Capture the cell that displays the provided text and extract its [X, Y] central coordinate. 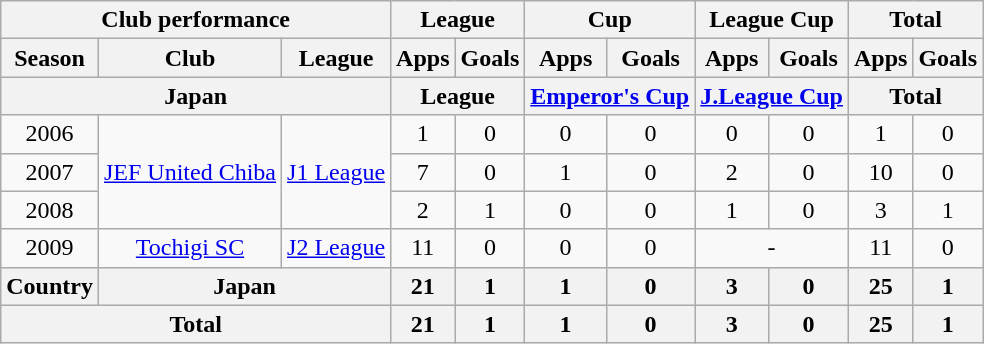
Emperor's Cup [610, 96]
JEF United Chiba [190, 172]
League Cup [772, 20]
J1 League [336, 172]
Cup [610, 20]
Club [190, 58]
Club performance [196, 20]
2006 [50, 134]
J.League Cup [772, 96]
Tochigi SC [190, 248]
2009 [50, 248]
10 [880, 172]
- [772, 248]
2008 [50, 210]
7 [423, 172]
Season [50, 58]
Country [50, 286]
2007 [50, 172]
J2 League [336, 248]
